Output the (x, y) coordinate of the center of the cell containing the given text.  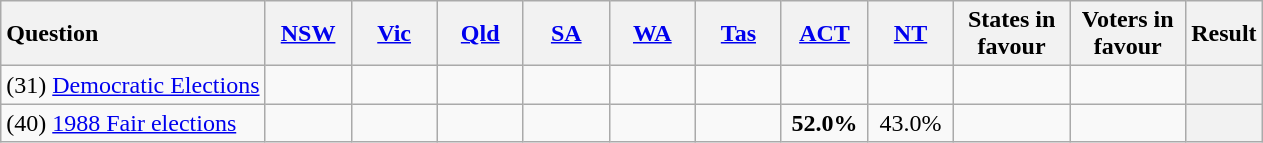
WA (652, 34)
States in favour (1012, 34)
(31) Democratic Elections (133, 85)
Question (133, 34)
Tas (738, 34)
52.0% (824, 123)
ACT (824, 34)
43.0% (910, 123)
Voters in favour (1128, 34)
NT (910, 34)
NSW (308, 34)
SA (566, 34)
(40) 1988 Fair elections (133, 123)
Result (1224, 34)
Qld (480, 34)
Vic (394, 34)
